Return the [x, y] coordinate for the center point of the cell that contains the specified text.  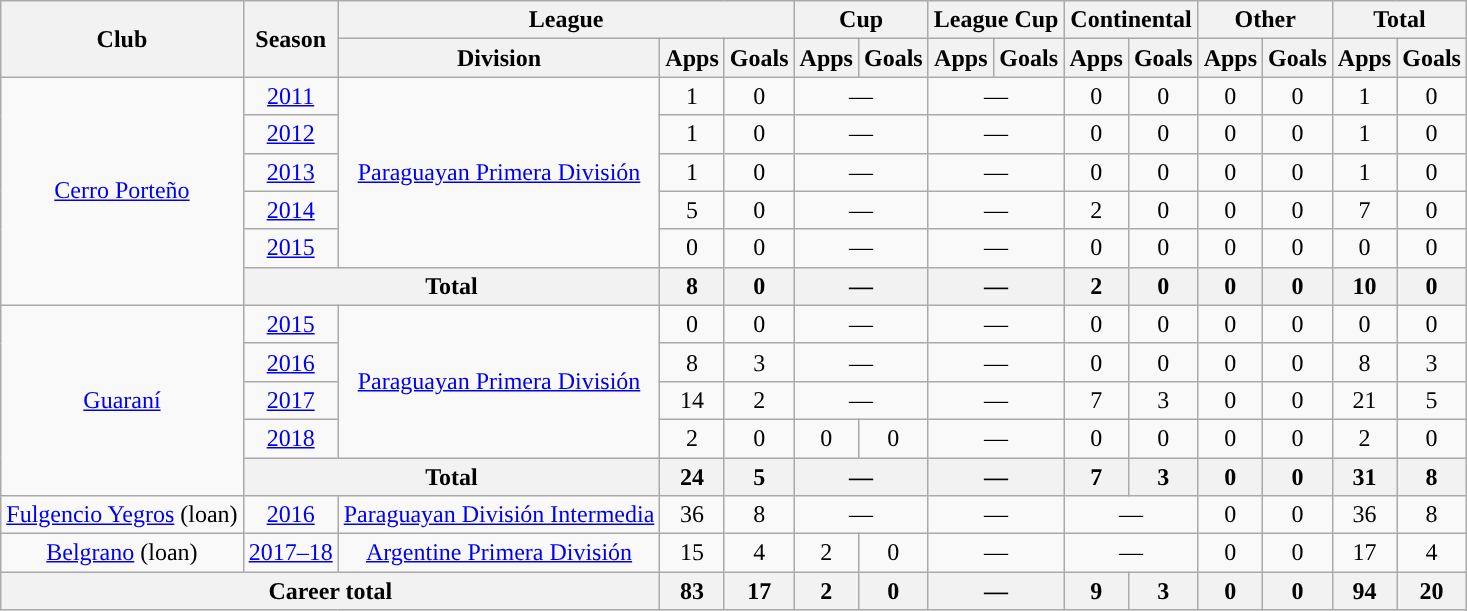
2012 [290, 134]
15 [692, 553]
2017 [290, 400]
Belgrano (loan) [122, 553]
24 [692, 477]
Argentine Primera División [499, 553]
Cerro Porteño [122, 191]
Guaraní [122, 400]
Paraguayan División Intermedia [499, 515]
Fulgencio Yegros (loan) [122, 515]
31 [1364, 477]
2018 [290, 438]
Cup [861, 20]
Season [290, 39]
2017–18 [290, 553]
10 [1364, 286]
Continental [1131, 20]
94 [1364, 591]
14 [692, 400]
Career total [330, 591]
Other [1265, 20]
Club [122, 39]
League Cup [996, 20]
21 [1364, 400]
League [566, 20]
2013 [290, 172]
2011 [290, 96]
Division [499, 58]
9 [1096, 591]
20 [1432, 591]
83 [692, 591]
2014 [290, 210]
